From the cell containing the given text, extract its center point as [X, Y] coordinate. 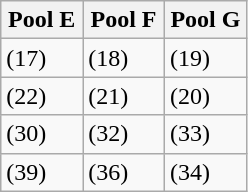
Pool G [205, 20]
Pool E [42, 20]
(22) [42, 96]
(30) [42, 134]
(34) [205, 172]
(39) [42, 172]
(19) [205, 58]
(36) [124, 172]
(21) [124, 96]
Pool F [124, 20]
(33) [205, 134]
(20) [205, 96]
(18) [124, 58]
(17) [42, 58]
(32) [124, 134]
